Output the (X, Y) coordinate of the center of the cell containing the given text.  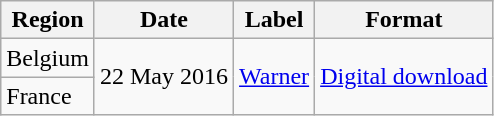
Date (164, 20)
Belgium (48, 58)
Digital download (404, 77)
France (48, 96)
22 May 2016 (164, 77)
Label (274, 20)
Warner (274, 77)
Region (48, 20)
Format (404, 20)
